Return (X, Y) of the center of cell containing provided text 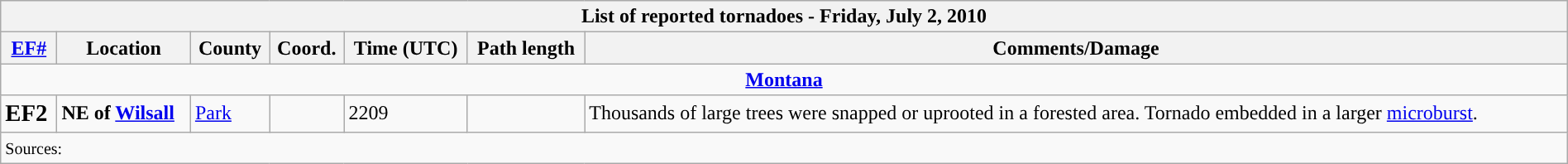
Montana (784, 80)
County (230, 48)
Coord. (307, 48)
Location (124, 48)
List of reported tornadoes - Friday, July 2, 2010 (784, 17)
Sources: (784, 147)
EF2 (29, 113)
Thousands of large trees were snapped or uprooted in a forested area. Tornado embedded in a larger microburst. (1077, 113)
Time (UTC) (406, 48)
Park (230, 113)
EF# (29, 48)
Comments/Damage (1077, 48)
Path length (526, 48)
2209 (406, 113)
NE of Wilsall (124, 113)
